Return the (x, y) coordinate for the center point of the cell that contains the specified text.  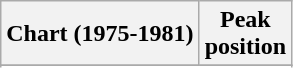
Chart (1975-1981) (100, 34)
Peakposition (245, 34)
